Detect which cell encompasses the target text, then output its (X, Y) center coordinate. 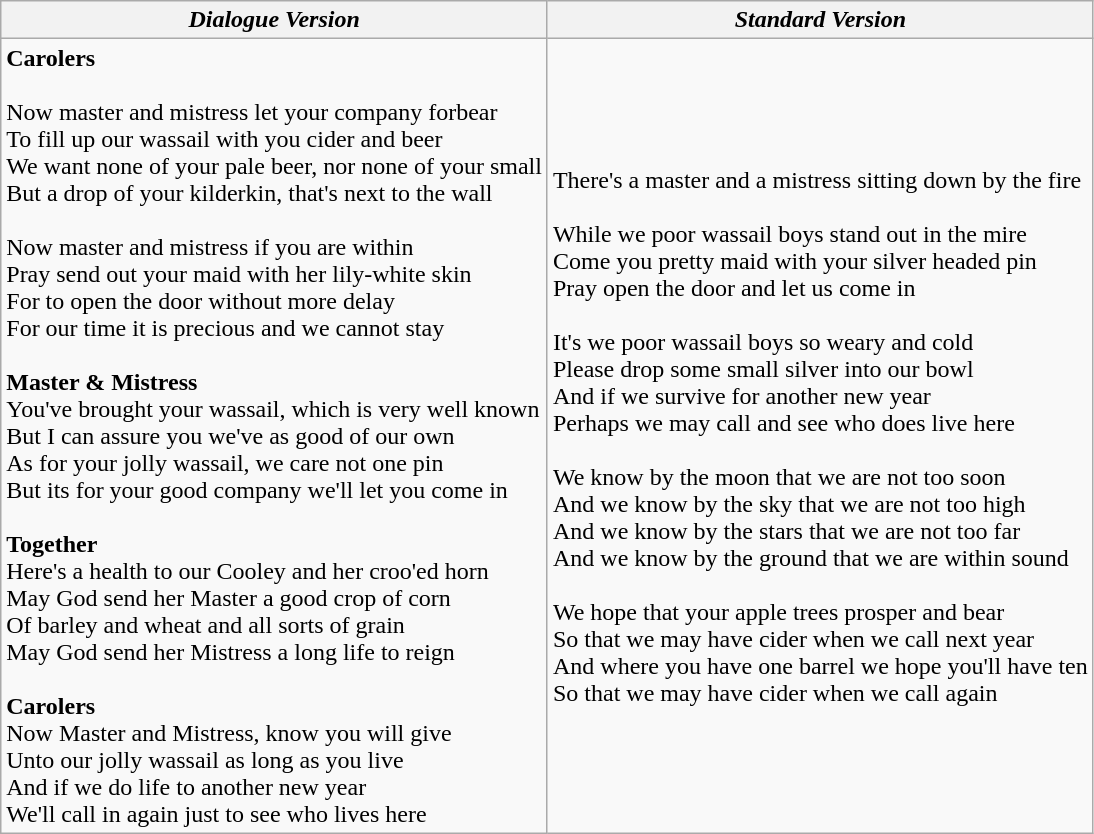
Dialogue Version (274, 20)
Standard Version (820, 20)
